From the cell containing the given text, extract its center point as (x, y) coordinate. 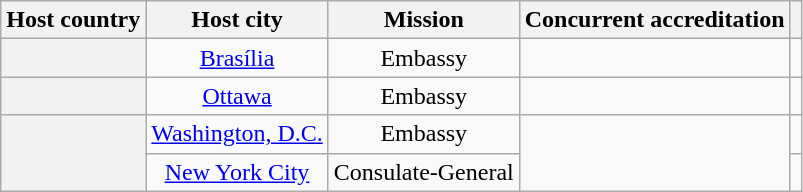
Washington, D.C. (237, 134)
Consulate-General (424, 172)
Host city (237, 20)
Host country (74, 20)
New York City (237, 172)
Ottawa (237, 96)
Concurrent accreditation (654, 20)
Brasília (237, 58)
Mission (424, 20)
